Provide the (x, y) coordinate of the cell's center where the given text is located.  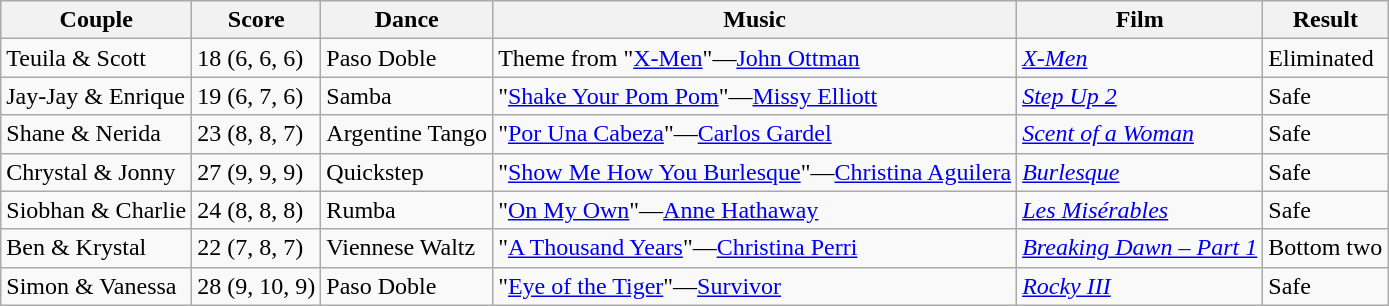
Result (1326, 20)
Teuila & Scott (96, 58)
19 (6, 7, 6) (256, 96)
Shane & Nerida (96, 134)
Jay-Jay & Enrique (96, 96)
Bottom two (1326, 248)
"Por Una Cabeza"—Carlos Gardel (755, 134)
"Show Me How You Burlesque"—Christina Aguilera (755, 172)
24 (8, 8, 8) (256, 210)
"A Thousand Years"—Christina Perri (755, 248)
Theme from "X-Men"—John Ottman (755, 58)
"On My Own"—Anne Hathaway (755, 210)
Siobhan & Charlie (96, 210)
Argentine Tango (407, 134)
Music (755, 20)
Rocky III (1140, 286)
28 (9, 10, 9) (256, 286)
Scent of a Woman (1140, 134)
Chrystal & Jonny (96, 172)
Eliminated (1326, 58)
Les Misérables (1140, 210)
27 (9, 9, 9) (256, 172)
Viennese Waltz (407, 248)
Couple (96, 20)
Step Up 2 (1140, 96)
Rumba (407, 210)
Ben & Krystal (96, 248)
Simon & Vanessa (96, 286)
X-Men (1140, 58)
Film (1140, 20)
"Eye of the Tiger"—Survivor (755, 286)
Score (256, 20)
"Shake Your Pom Pom"—Missy Elliott (755, 96)
Quickstep (407, 172)
18 (6, 6, 6) (256, 58)
Samba (407, 96)
22 (7, 8, 7) (256, 248)
Breaking Dawn – Part 1 (1140, 248)
23 (8, 8, 7) (256, 134)
Burlesque (1140, 172)
Dance (407, 20)
